For the text-containing cell, return its midpoint in (x, y) coordinate format. 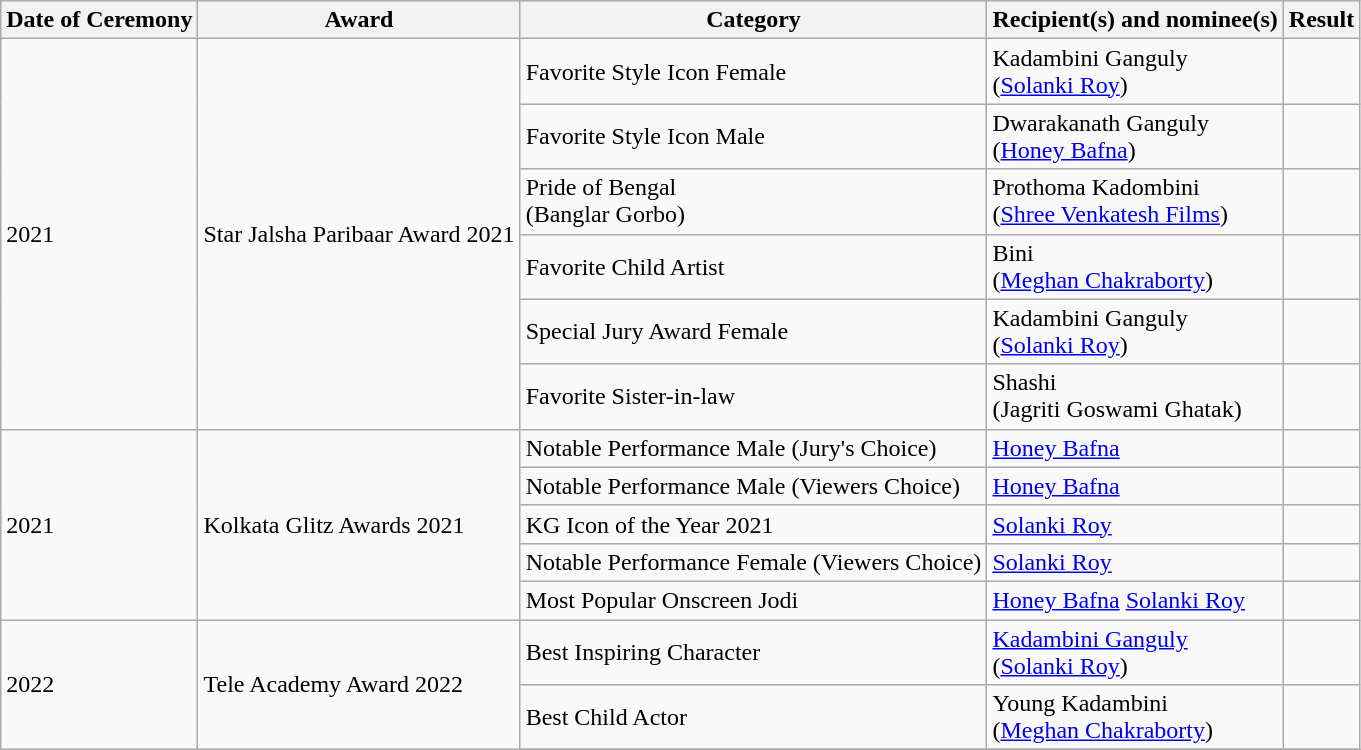
Prothoma Kadombini(Shree Venkatesh Films) (1135, 202)
Dwarakanath Ganguly(Honey Bafna) (1135, 136)
Notable Performance Female (Viewers Choice) (754, 562)
KG Icon of the Year 2021 (754, 524)
Notable Performance Male (Viewers Choice) (754, 486)
Result (1321, 20)
Favorite Child Artist (754, 266)
Favorite Sister-in-law (754, 396)
Most Popular Onscreen Jodi (754, 600)
Young Kadambini(Meghan Chakraborty) (1135, 718)
Honey Bafna Solanki Roy (1135, 600)
Best Inspiring Character (754, 652)
Bini(Meghan Chakraborty) (1135, 266)
Award (359, 20)
Favorite Style Icon Female (754, 72)
Date of Ceremony (100, 20)
Category (754, 20)
Tele Academy Award 2022 (359, 685)
Kolkata Glitz Awards 2021 (359, 524)
Best Child Actor (754, 718)
Notable Performance Male (Jury's Choice) (754, 448)
Star Jalsha Paribaar Award 2021 (359, 234)
2022 (100, 685)
Recipient(s) and nominee(s) (1135, 20)
Favorite Style Icon Male (754, 136)
Shashi(Jagriti Goswami Ghatak) (1135, 396)
Special Jury Award Female (754, 332)
Pride of Bengal(Banglar Gorbo) (754, 202)
